Locate the cell with the specified text and output its [x, y] center coordinate. 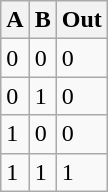
A [15, 20]
B [42, 20]
Out [82, 20]
